For the text-containing cell, return its midpoint in [X, Y] coordinate format. 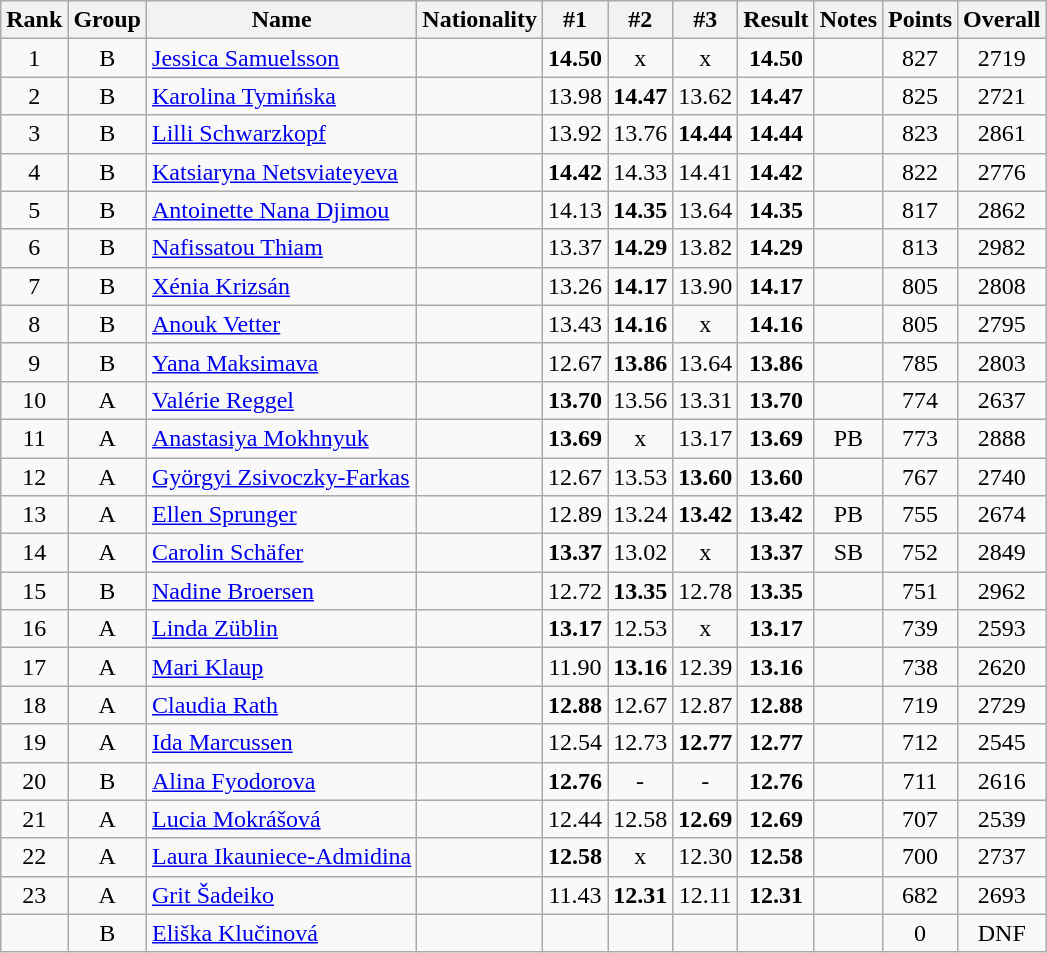
13.90 [706, 286]
739 [920, 629]
16 [34, 629]
21 [34, 819]
20 [34, 781]
8 [34, 324]
2 [34, 96]
13.82 [706, 248]
14.33 [640, 172]
14.13 [576, 210]
2693 [1002, 895]
825 [920, 96]
682 [920, 895]
2962 [1002, 591]
Lilli Schwarzkopf [282, 134]
13.56 [640, 400]
#2 [640, 20]
2721 [1002, 96]
Xénia Krizsán [282, 286]
10 [34, 400]
700 [920, 857]
755 [920, 515]
7 [34, 286]
2861 [1002, 134]
Notes [848, 20]
2593 [1002, 629]
13.26 [576, 286]
Name [282, 20]
827 [920, 58]
Katsiaryna Netsviateyeva [282, 172]
12.87 [706, 705]
767 [920, 477]
Eliška Klučinová [282, 933]
12.89 [576, 515]
Nadine Broersen [282, 591]
Ida Marcussen [282, 743]
12.30 [706, 857]
13 [34, 515]
Group [108, 20]
2620 [1002, 667]
12 [34, 477]
Linda Züblin [282, 629]
12.53 [640, 629]
707 [920, 819]
2795 [1002, 324]
738 [920, 667]
14 [34, 553]
2803 [1002, 362]
Laura Ikauniece-Admidina [282, 857]
817 [920, 210]
2729 [1002, 705]
823 [920, 134]
4 [34, 172]
19 [34, 743]
3 [34, 134]
2888 [1002, 438]
711 [920, 781]
Nafissatou Thiam [282, 248]
Valérie Reggel [282, 400]
2719 [1002, 58]
15 [34, 591]
Jessica Samuelsson [282, 58]
11 [34, 438]
Rank [34, 20]
12.54 [576, 743]
813 [920, 248]
2808 [1002, 286]
Yana Maksimava [282, 362]
6 [34, 248]
13.43 [576, 324]
Result [776, 20]
752 [920, 553]
785 [920, 362]
DNF [1002, 933]
2982 [1002, 248]
2849 [1002, 553]
13.24 [640, 515]
13.31 [706, 400]
2740 [1002, 477]
Ellen Sprunger [282, 515]
22 [34, 857]
#3 [706, 20]
Grit Šadeiko [282, 895]
Carolin Schäfer [282, 553]
822 [920, 172]
Antoinette Nana Djimou [282, 210]
Mari Klaup [282, 667]
Nationality [480, 20]
SB [848, 553]
Györgyi Zsivoczky-Farkas [282, 477]
Alina Fyodorova [282, 781]
13.02 [640, 553]
13.92 [576, 134]
0 [920, 933]
2637 [1002, 400]
Anastasiya Mokhnyuk [282, 438]
12.78 [706, 591]
1 [34, 58]
Karolina Tymińska [282, 96]
13.53 [640, 477]
773 [920, 438]
751 [920, 591]
12.39 [706, 667]
719 [920, 705]
Points [920, 20]
2539 [1002, 819]
2776 [1002, 172]
5 [34, 210]
9 [34, 362]
12.72 [576, 591]
13.98 [576, 96]
13.76 [640, 134]
13.62 [706, 96]
11.43 [576, 895]
Claudia Rath [282, 705]
774 [920, 400]
Overall [1002, 20]
12.73 [640, 743]
17 [34, 667]
2862 [1002, 210]
2674 [1002, 515]
12.11 [706, 895]
12.44 [576, 819]
2616 [1002, 781]
Lucia Mokrášová [282, 819]
Anouk Vetter [282, 324]
#1 [576, 20]
11.90 [576, 667]
2737 [1002, 857]
14.41 [706, 172]
712 [920, 743]
18 [34, 705]
23 [34, 895]
2545 [1002, 743]
